Locate the cell with the specified text and output its (X, Y) center coordinate. 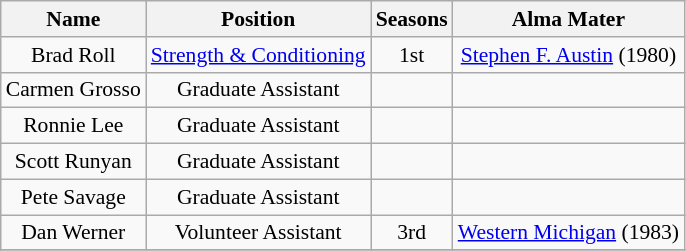
Scott Runyan (74, 162)
Western Michigan (1983) (568, 233)
Alma Mater (568, 19)
Ronnie Lee (74, 126)
Name (74, 19)
3rd (412, 233)
Seasons (412, 19)
Pete Savage (74, 197)
Position (258, 19)
Brad Roll (74, 55)
Stephen F. Austin (1980) (568, 55)
1st (412, 55)
Dan Werner (74, 233)
Strength & Conditioning (258, 55)
Carmen Grosso (74, 90)
Volunteer Assistant (258, 233)
